Determine the (X, Y) coordinate at the center of the cell enclosing the given text.  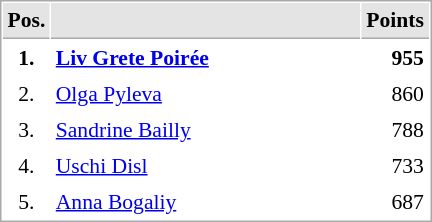
860 (396, 93)
788 (396, 129)
Liv Grete Poirée (206, 57)
Uschi Disl (206, 165)
Olga Pyleva (206, 93)
Sandrine Bailly (206, 129)
733 (396, 165)
Pos. (26, 21)
Anna Bogaliy (206, 201)
955 (396, 57)
2. (26, 93)
5. (26, 201)
3. (26, 129)
1. (26, 57)
4. (26, 165)
Points (396, 21)
687 (396, 201)
